Determine the (X, Y) coordinate at the center of the cell enclosing the given text.  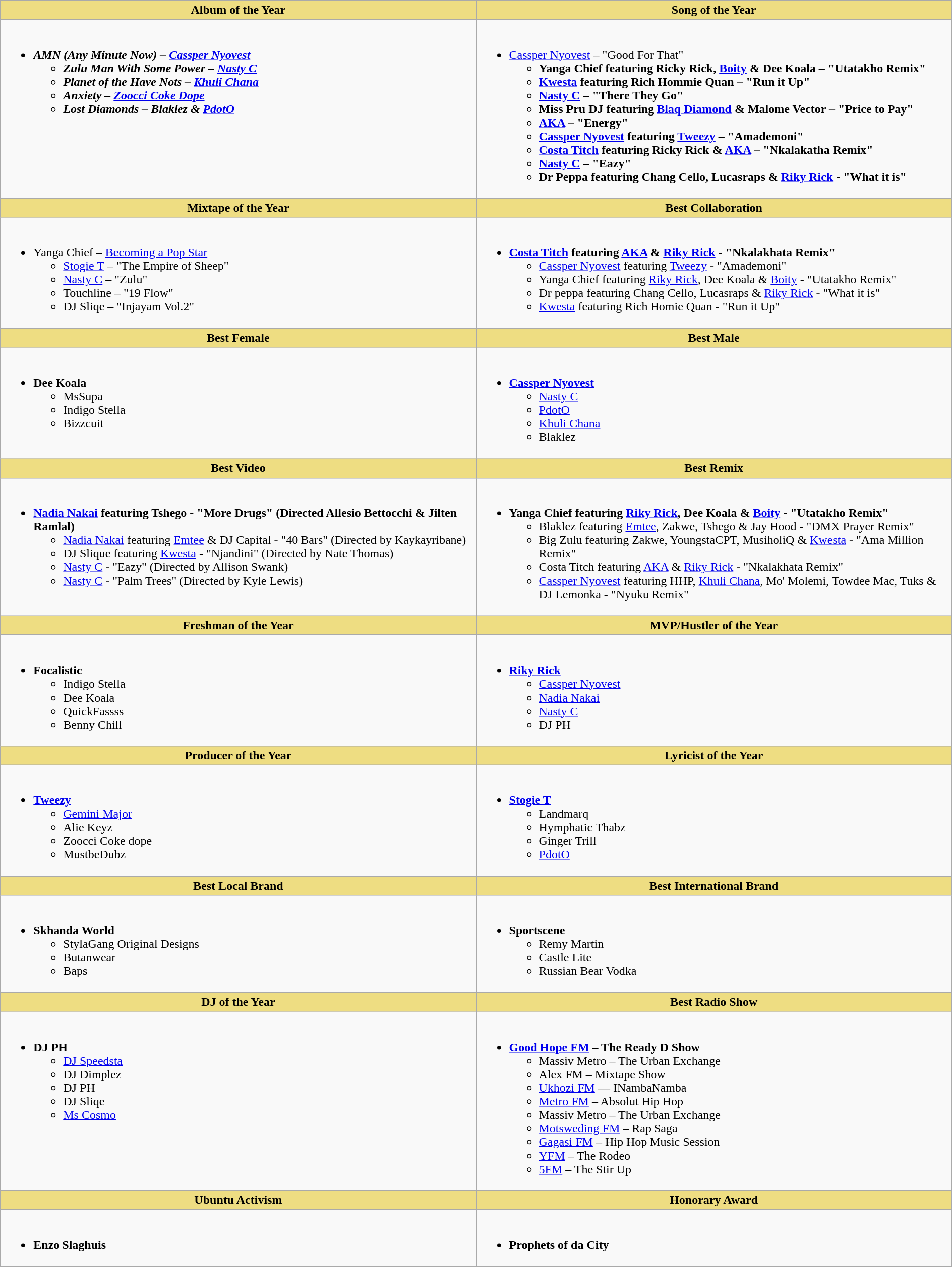
Ubuntu Activism (238, 1200)
Yanga Chief – Becoming a Pop StarStogie T – "The Empire of Sheep"Nasty C – "Zulu"Touchline – "19 Flow"DJ Sliqe – "Injayam Vol.2" (238, 273)
SportsceneRemy MartinCastle LiteRussian Bear Vodka (714, 944)
Best Male (714, 338)
DJ of the Year (238, 1002)
Song of the Year (714, 10)
Riky RickCassper NyovestNadia NakaiNasty CDJ PH (714, 690)
Best Video (238, 468)
Best International Brand (714, 885)
Album of the Year (238, 10)
FocalisticIndigo StellaDee KoalaQuickFassssBenny Chill (238, 690)
Stogie TLandmarqHymphatic ThabzGinger TrillPdotO (714, 821)
Cassper NyovestNasty CPdotOKhuli ChanaBlaklez (714, 403)
Prophets of da City (714, 1238)
Best Female (238, 338)
Skhanda WorldStylaGang Original DesignsButanwearBaps (238, 944)
Freshman of the Year (238, 625)
Honorary Award (714, 1200)
TweezyGemini MajorAlie KeyzZoocci Coke dopeMustbeDubz (238, 821)
Dee KoalaMsSupaIndigo StellaBizzcuit (238, 403)
Best Local Brand (238, 885)
Lyricist of the Year (714, 755)
Best Radio Show (714, 1002)
MVP/Hustler of the Year (714, 625)
Enzo Slaghuis (238, 1238)
Mixtape of the Year (238, 208)
Producer of the Year (238, 755)
Best Remix (714, 468)
DJ PHDJ SpeedstaDJ DimplezDJ PHDJ SliqeMs Cosmo (238, 1101)
Best Collaboration (714, 208)
